Identify which cell holds the provided text, then report its [x, y] central coordinate. 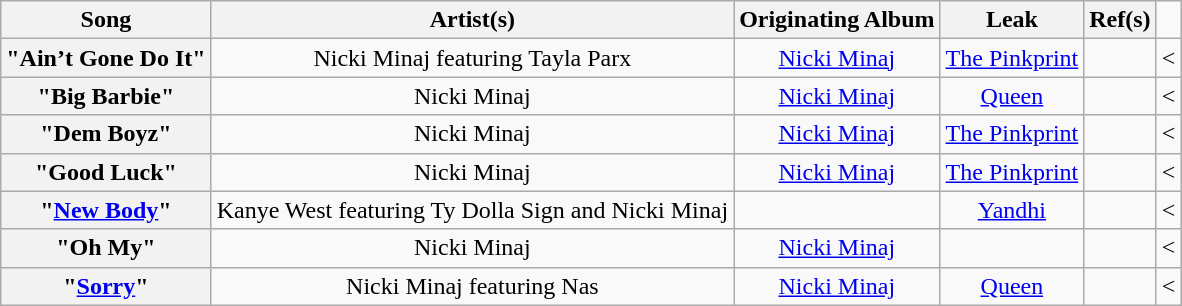
"Good Luck" [106, 172]
Nicki Minaj featuring Tayla Parx [472, 58]
Nicki Minaj featuring Nas [472, 286]
Artist(s) [472, 20]
"Dem Boyz" [106, 134]
"Ain’t Gone Do It" [106, 58]
Yandhi [1012, 210]
Song [106, 20]
Ref(s) [1120, 20]
"Sorry" [106, 286]
Kanye West featuring Ty Dolla Sign and Nicki Minaj [472, 210]
"Big Barbie" [106, 96]
Leak [1012, 20]
"New Body" [106, 210]
Originating Album [837, 20]
"Oh My" [106, 248]
